Capture the cell that displays the provided text and extract its (x, y) central coordinate. 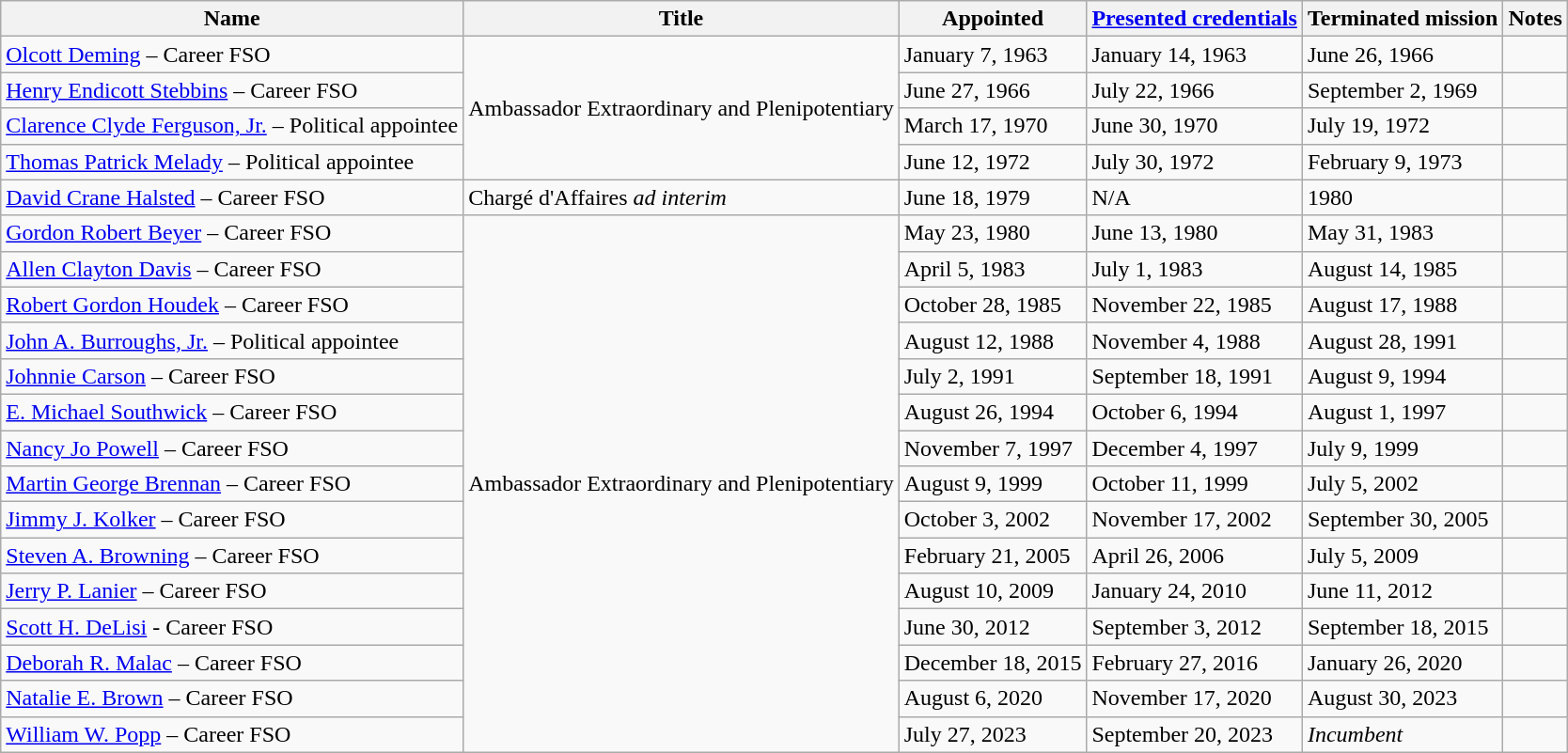
July 2, 1991 (993, 376)
Jerry P. Lanier – Career FSO (232, 591)
June 30, 2012 (993, 627)
July 1, 1983 (1194, 269)
Title (682, 19)
June 18, 1979 (993, 197)
February 21, 2005 (993, 556)
July 19, 1972 (1403, 126)
Olcott Deming – Career FSO (232, 55)
August 30, 2023 (1403, 698)
August 6, 2020 (993, 698)
January 7, 1963 (993, 55)
July 5, 2009 (1403, 556)
Allen Clayton Davis – Career FSO (232, 269)
September 30, 2005 (1403, 520)
Deborah R. Malac – Career FSO (232, 663)
Robert Gordon Houdek – Career FSO (232, 305)
Gordon Robert Beyer – Career FSO (232, 233)
August 9, 1999 (993, 484)
July 9, 1999 (1403, 448)
Chargé d'Affaires ad interim (682, 197)
William W. Popp – Career FSO (232, 734)
May 31, 1983 (1403, 233)
April 26, 2006 (1194, 556)
Presented credentials (1194, 19)
July 27, 2023 (993, 734)
Natalie E. Brown – Career FSO (232, 698)
October 6, 1994 (1194, 412)
December 18, 2015 (993, 663)
September 3, 2012 (1194, 627)
October 28, 1985 (993, 305)
January 26, 2020 (1403, 663)
July 22, 1966 (1194, 90)
September 20, 2023 (1194, 734)
June 27, 1966 (993, 90)
October 3, 2002 (993, 520)
Terminated mission (1403, 19)
Thomas Patrick Melady – Political appointee (232, 162)
1980 (1403, 197)
Notes (1535, 19)
Name (232, 19)
December 4, 1997 (1194, 448)
September 18, 2015 (1403, 627)
January 24, 2010 (1194, 591)
June 12, 1972 (993, 162)
May 23, 1980 (993, 233)
July 30, 1972 (1194, 162)
Clarence Clyde Ferguson, Jr. – Political appointee (232, 126)
September 2, 1969 (1403, 90)
March 17, 1970 (993, 126)
June 13, 1980 (1194, 233)
February 9, 1973 (1403, 162)
October 11, 1999 (1194, 484)
August 26, 1994 (993, 412)
June 30, 1970 (1194, 126)
Appointed (993, 19)
November 4, 1988 (1194, 340)
Nancy Jo Powell – Career FSO (232, 448)
Steven A. Browning – Career FSO (232, 556)
November 17, 2002 (1194, 520)
August 9, 1994 (1403, 376)
Scott H. DeLisi - Career FSO (232, 627)
August 17, 1988 (1403, 305)
August 14, 1985 (1403, 269)
November 7, 1997 (993, 448)
April 5, 1983 (993, 269)
November 17, 2020 (1194, 698)
John A. Burroughs, Jr. – Political appointee (232, 340)
David Crane Halsted – Career FSO (232, 197)
E. Michael Southwick – Career FSO (232, 412)
January 14, 1963 (1194, 55)
August 12, 1988 (993, 340)
Martin George Brennan – Career FSO (232, 484)
February 27, 2016 (1194, 663)
June 11, 2012 (1403, 591)
August 1, 1997 (1403, 412)
Jimmy J. Kolker – Career FSO (232, 520)
July 5, 2002 (1403, 484)
Johnnie Carson – Career FSO (232, 376)
September 18, 1991 (1194, 376)
August 10, 2009 (993, 591)
June 26, 1966 (1403, 55)
Henry Endicott Stebbins – Career FSO (232, 90)
N/A (1194, 197)
Incumbent (1403, 734)
November 22, 1985 (1194, 305)
August 28, 1991 (1403, 340)
